Provide the (X, Y) coordinate of the cell's center where the given text is located.  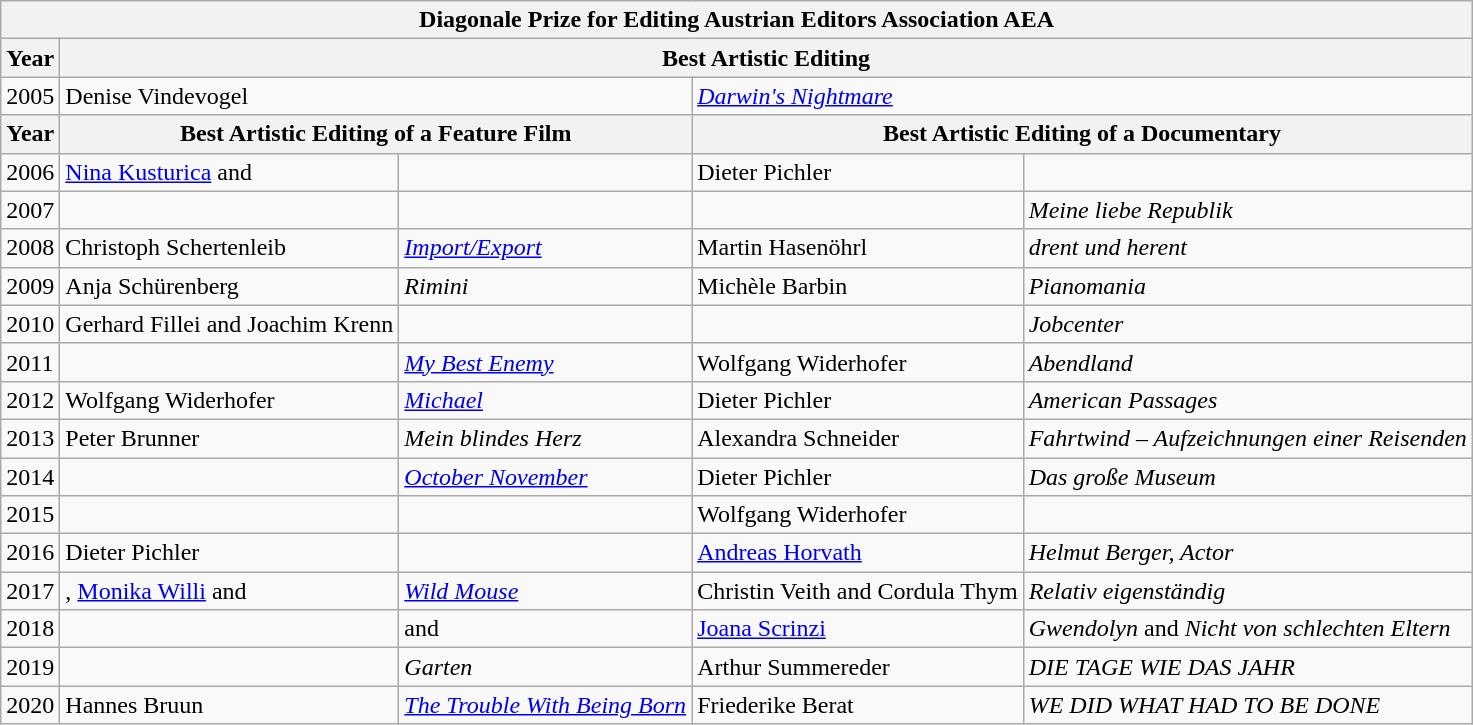
2007 (30, 210)
Arthur Summereder (858, 667)
drent und herent (1248, 248)
Wild Mouse (546, 591)
Diagonale Prize for Editing Austrian Editors Association AEA (737, 20)
Michael (546, 400)
Import/Export (546, 248)
2009 (30, 286)
Gerhard Fillei and Joachim Krenn (230, 324)
2016 (30, 553)
American Passages (1248, 400)
Das große Museum (1248, 477)
Hannes Bruun (230, 705)
The Trouble With Being Born (546, 705)
2010 (30, 324)
DIE TAGE WIE DAS JAHR (1248, 667)
2020 (30, 705)
Abendland (1248, 362)
and (546, 629)
2008 (30, 248)
2013 (30, 438)
WE DID WHAT HAD TO BE DONE (1248, 705)
Garten (546, 667)
2019 (30, 667)
Christin Veith and Cordula Thym (858, 591)
2017 (30, 591)
Darwin's Nightmare (1082, 96)
Joana Scrinzi (858, 629)
My Best Enemy (546, 362)
Nina Kusturica and (230, 172)
2012 (30, 400)
Peter Brunner (230, 438)
, Monika Willi and (230, 591)
Christoph Schertenleib (230, 248)
Michèle Barbin (858, 286)
Friederike Berat (858, 705)
October November (546, 477)
Pianomania (1248, 286)
Meine liebe Republik (1248, 210)
2005 (30, 96)
Best Artistic Editing of a Documentary (1082, 134)
2011 (30, 362)
2006 (30, 172)
2014 (30, 477)
Alexandra Schneider (858, 438)
Best Artistic Editing (766, 58)
2015 (30, 515)
Jobcenter (1248, 324)
2018 (30, 629)
Martin Hasenöhrl (858, 248)
Mein blindes Herz (546, 438)
Best Artistic Editing of a Feature Film (376, 134)
Relativ eigenständig (1248, 591)
Gwendolyn and Nicht von schlechten Eltern (1248, 629)
Rimini (546, 286)
Helmut Berger, Actor (1248, 553)
Denise Vindevogel (376, 96)
Fahrtwind – Aufzeichnungen einer Reisenden (1248, 438)
Anja Schürenberg (230, 286)
Andreas Horvath (858, 553)
